Search for the cell housing the specified text and yield its (X, Y) center coordinate. 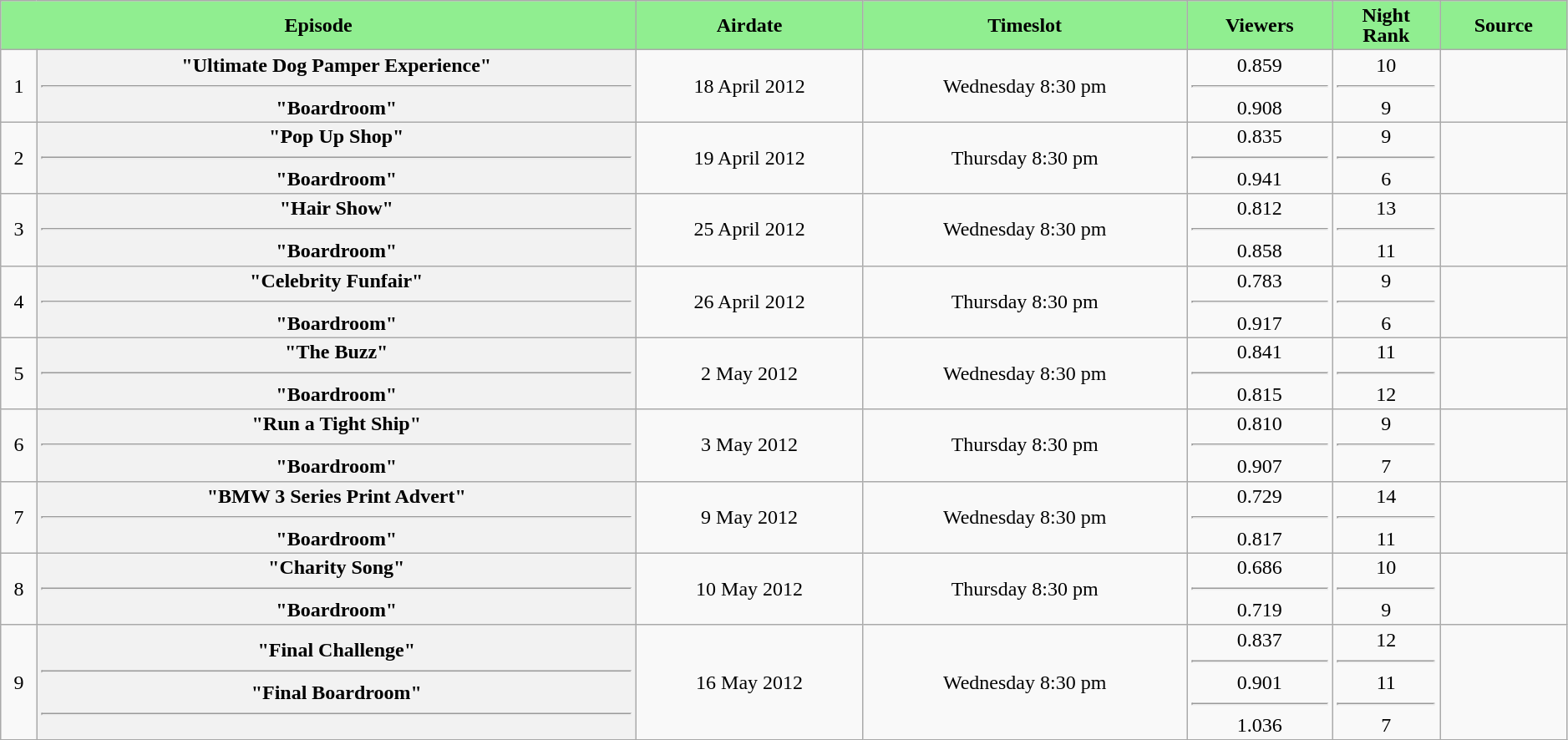
97 (1387, 445)
7 (18, 517)
0.8410.815 (1260, 373)
0.7830.917 (1260, 302)
0.7290.817 (1260, 517)
Timeslot (1025, 25)
"Run a Tight Ship""Boardroom" (336, 445)
25 April 2012 (748, 230)
9 (18, 682)
0.8370.9011.036 (1260, 682)
5 (18, 373)
18 April 2012 (748, 86)
19 April 2012 (748, 158)
12117 (1387, 682)
0.8100.907 (1260, 445)
Airdate (748, 25)
8 (18, 589)
"The Buzz""Boardroom" (336, 373)
1 (18, 86)
Source (1504, 25)
2 (18, 158)
9 May 2012 (748, 517)
3 May 2012 (748, 445)
"Charity Song""Boardroom" (336, 589)
1311 (1387, 230)
Viewers (1260, 25)
1112 (1387, 373)
0.6860.719 (1260, 589)
Episode (319, 25)
10 May 2012 (748, 589)
"Celebrity Funfair""Boardroom" (336, 302)
0.8350.941 (1260, 158)
3 (18, 230)
"Final Challenge""Final Boardroom" (336, 682)
0.8590.908 (1260, 86)
6 (18, 445)
"Hair Show""Boardroom" (336, 230)
"Ultimate Dog Pamper Experience""Boardroom" (336, 86)
1411 (1387, 517)
NightRank (1387, 25)
26 April 2012 (748, 302)
16 May 2012 (748, 682)
0.8120.858 (1260, 230)
"Pop Up Shop""Boardroom" (336, 158)
2 May 2012 (748, 373)
"BMW 3 Series Print Advert""Boardroom" (336, 517)
4 (18, 302)
